Provide the [X, Y] coordinate of the cell's center where the given text is located.  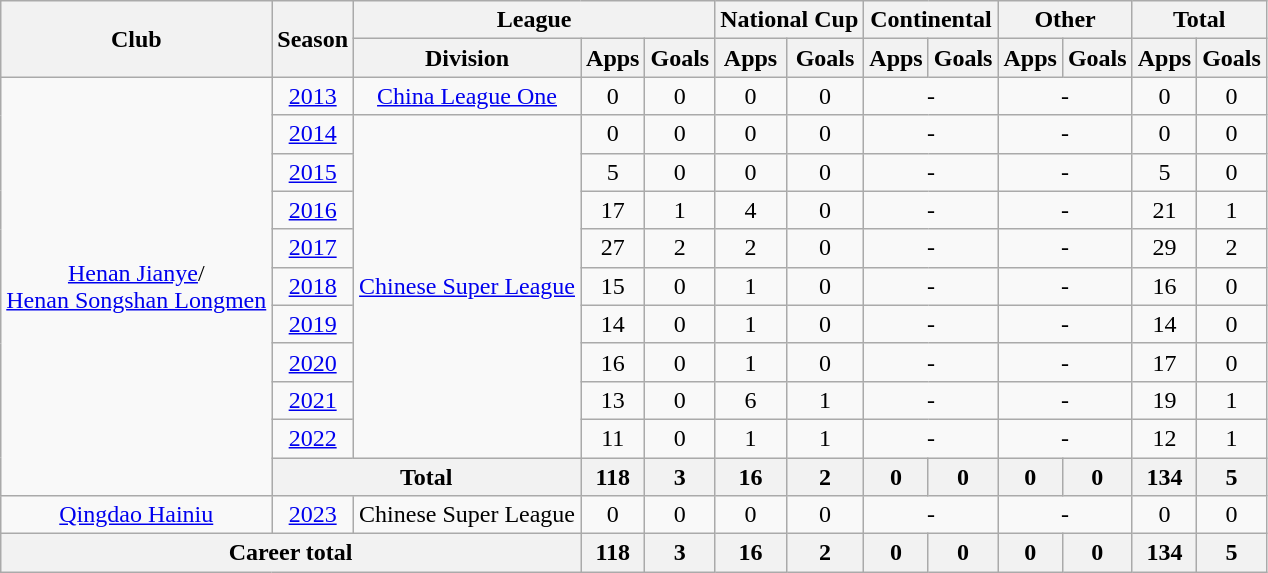
China League One [468, 96]
Continental [931, 20]
Season [313, 39]
2015 [313, 172]
21 [1164, 210]
National Cup [790, 20]
2014 [313, 134]
Division [468, 58]
29 [1164, 248]
13 [613, 400]
League [534, 20]
Club [136, 39]
2020 [313, 362]
Qingdao Hainiu [136, 515]
Career total [291, 553]
11 [613, 438]
2017 [313, 248]
19 [1164, 400]
2018 [313, 286]
2021 [313, 400]
2019 [313, 324]
2022 [313, 438]
12 [1164, 438]
27 [613, 248]
2013 [313, 96]
2023 [313, 515]
Henan Jianye/Henan Songshan Longmen [136, 286]
4 [751, 210]
15 [613, 286]
2016 [313, 210]
6 [751, 400]
Other [1065, 20]
